Output the (X, Y) coordinate of the center of the cell containing the given text.  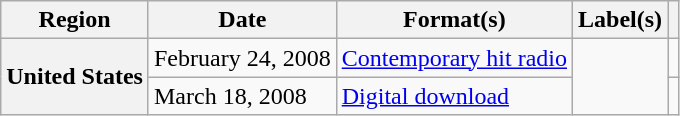
Format(s) (454, 20)
Label(s) (620, 20)
Region (75, 20)
Digital download (454, 96)
Date (242, 20)
United States (75, 77)
Contemporary hit radio (454, 58)
February 24, 2008 (242, 58)
March 18, 2008 (242, 96)
